Return the (X, Y) coordinate for the center point of the cell that contains the specified text.  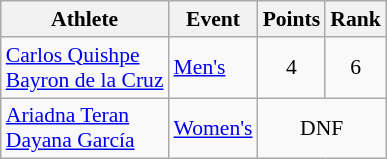
Athlete (85, 19)
Event (214, 19)
Women's (214, 128)
Rank (356, 19)
Men's (214, 68)
Points (292, 19)
Ariadna TeranDayana García (85, 128)
6 (356, 68)
4 (292, 68)
DNF (322, 128)
Carlos QuishpeBayron de la Cruz (85, 68)
